Return [X, Y] of the center of cell containing provided text 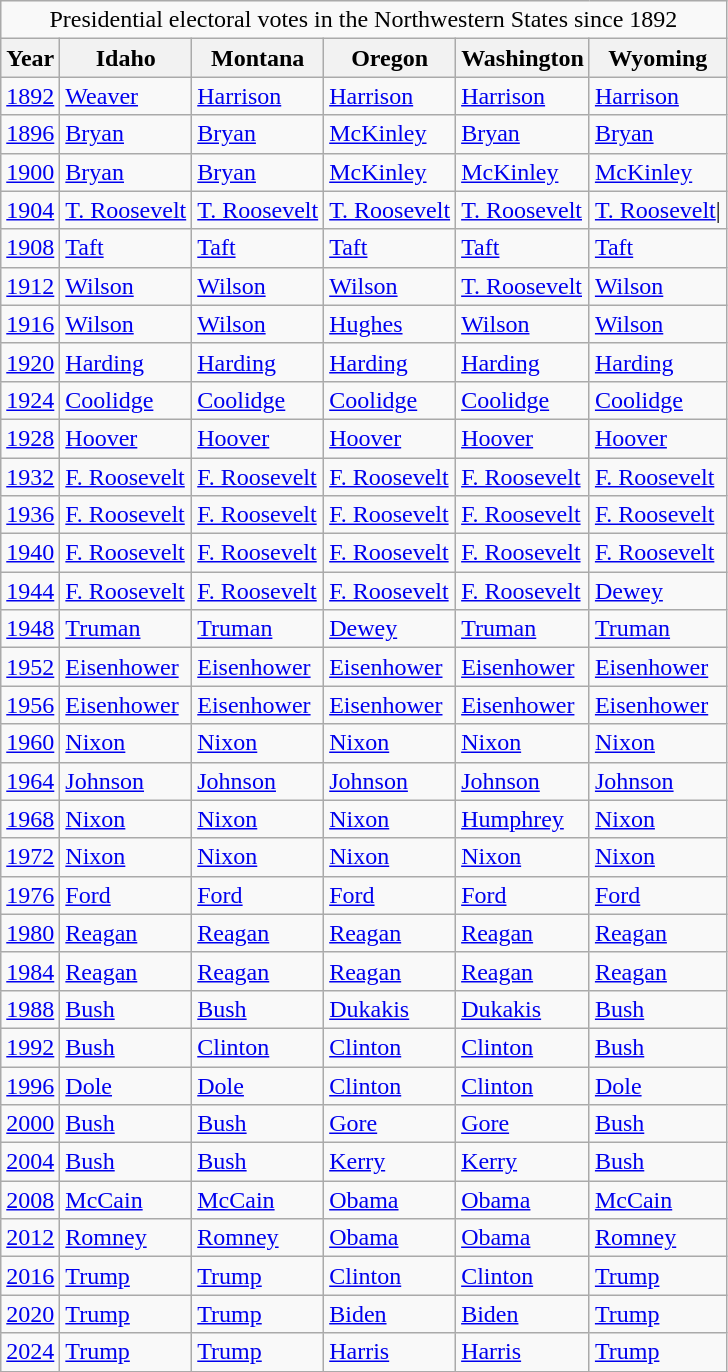
1944 [30, 591]
T. Roosevelt| [658, 210]
1896 [30, 134]
1964 [30, 781]
1972 [30, 857]
1992 [30, 1047]
1928 [30, 438]
1956 [30, 705]
1976 [30, 895]
1980 [30, 933]
1904 [30, 210]
2000 [30, 1124]
Montana [258, 58]
1988 [30, 1009]
1912 [30, 286]
1996 [30, 1085]
Oregon [390, 58]
1984 [30, 971]
1916 [30, 324]
2012 [30, 1238]
1920 [30, 362]
Year [30, 58]
2008 [30, 1200]
2016 [30, 1276]
2024 [30, 1352]
Hughes [390, 324]
Humphrey [523, 819]
1960 [30, 743]
1940 [30, 553]
1936 [30, 515]
1968 [30, 819]
Idaho [126, 58]
1900 [30, 172]
Weaver [126, 96]
Washington [523, 58]
1948 [30, 629]
1932 [30, 477]
1908 [30, 248]
2020 [30, 1314]
1952 [30, 667]
1892 [30, 96]
Presidential electoral votes in the Northwestern States since 1892 [364, 20]
Wyoming [658, 58]
2004 [30, 1162]
1924 [30, 400]
